Output the [X, Y] coordinate of the center of the cell containing the given text.  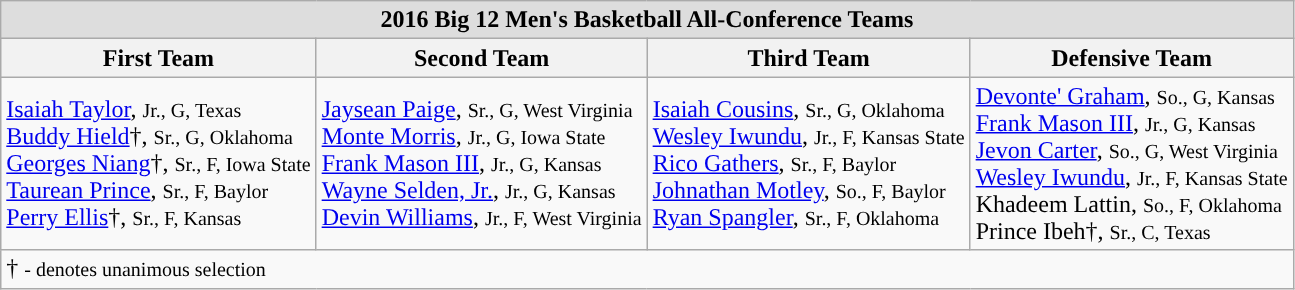
First Team [158, 58]
Third Team [808, 58]
2016 Big 12 Men's Basketball All-Conference Teams [647, 20]
Second Team [482, 58]
Defensive Team [1132, 58]
† - denotes unanimous selection [647, 269]
